Find where the given text appears and provide that cell's center as [X, Y] coordinate. 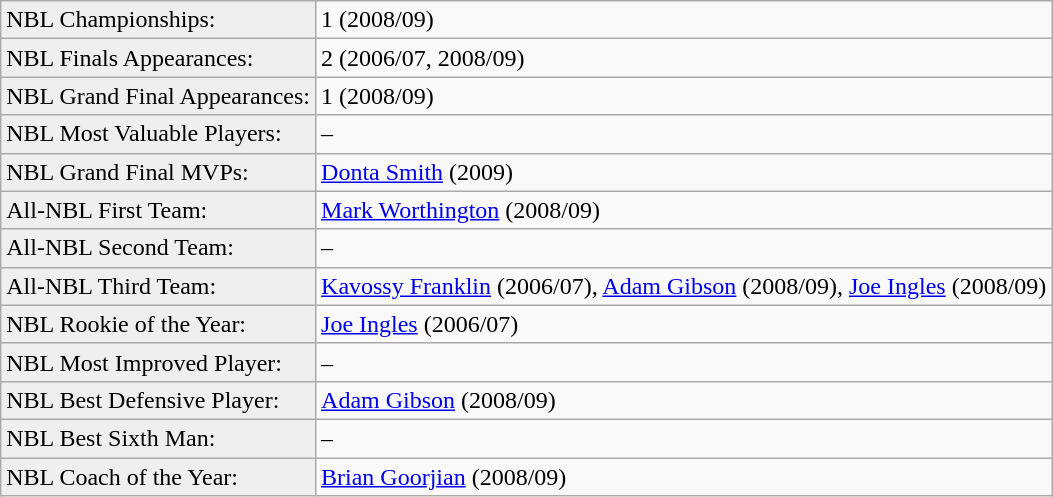
Donta Smith (2009) [684, 172]
All-NBL First Team: [158, 210]
Mark Worthington (2008/09) [684, 210]
NBL Best Defensive Player: [158, 400]
All-NBL Third Team: [158, 286]
NBL Grand Final MVPs: [158, 172]
Kavossy Franklin (2006/07), Adam Gibson (2008/09), Joe Ingles (2008/09) [684, 286]
Joe Ingles (2006/07) [684, 324]
NBL Best Sixth Man: [158, 438]
NBL Finals Appearances: [158, 58]
2 (2006/07, 2008/09) [684, 58]
NBL Grand Final Appearances: [158, 96]
NBL Most Valuable Players: [158, 134]
NBL Championships: [158, 20]
All-NBL Second Team: [158, 248]
NBL Most Improved Player: [158, 362]
NBL Coach of the Year: [158, 477]
Adam Gibson (2008/09) [684, 400]
NBL Rookie of the Year: [158, 324]
Brian Goorjian (2008/09) [684, 477]
